Determine the [X, Y] coordinate at the center of the cell enclosing the given text.  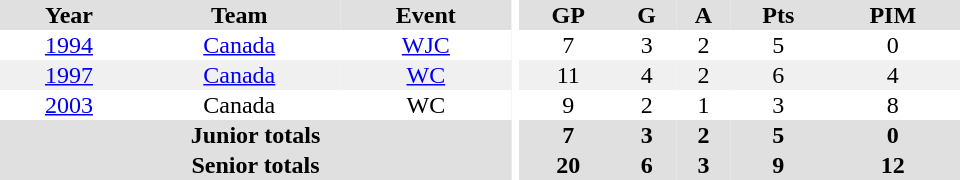
A [704, 15]
1994 [69, 45]
12 [893, 165]
Senior totals [256, 165]
Team [240, 15]
Event [426, 15]
11 [568, 75]
WJC [426, 45]
20 [568, 165]
1997 [69, 75]
Pts [778, 15]
PIM [893, 15]
Year [69, 15]
1 [704, 105]
8 [893, 105]
2003 [69, 105]
Junior totals [256, 135]
GP [568, 15]
G [646, 15]
